Detect which cell encompasses the target text, then output its [x, y] center coordinate. 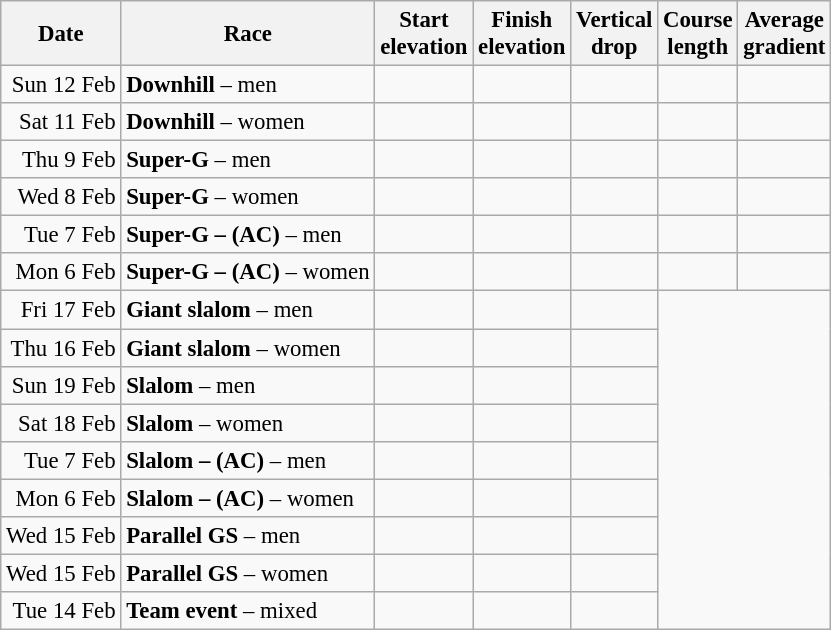
Downhill – women [248, 122]
Slalom – (AC) – men [248, 460]
Sun 19 Feb [61, 385]
Parallel GS – women [248, 573]
Sat 11 Feb [61, 122]
Sat 18 Feb [61, 423]
Giant slalom – men [248, 310]
Tue 14 Feb [61, 611]
Sun 12 Feb [61, 85]
Race [248, 34]
Courselength [698, 34]
Downhill – men [248, 85]
Finishelevation [522, 34]
Parallel GS – men [248, 536]
Fri 17 Feb [61, 310]
Averagegradient [784, 34]
Slalom – men [248, 385]
Super-G – men [248, 160]
Verticaldrop [614, 34]
Slalom – (AC) – women [248, 498]
Slalom – women [248, 423]
Startelevation [424, 34]
Super-G – women [248, 197]
Giant slalom – women [248, 348]
Date [61, 34]
Wed 8 Feb [61, 197]
Thu 9 Feb [61, 160]
Super-G – (AC) – men [248, 235]
Super-G – (AC) – women [248, 273]
Team event – mixed [248, 611]
Thu 16 Feb [61, 348]
